Provide the (x, y) coordinate of the cell's center where the given text is located.  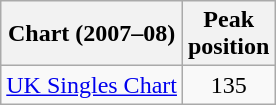
Chart (2007–08) (92, 34)
Peakposition (228, 34)
UK Singles Chart (92, 85)
135 (228, 85)
